Output the (X, Y) coordinate of the center of the cell containing the given text.  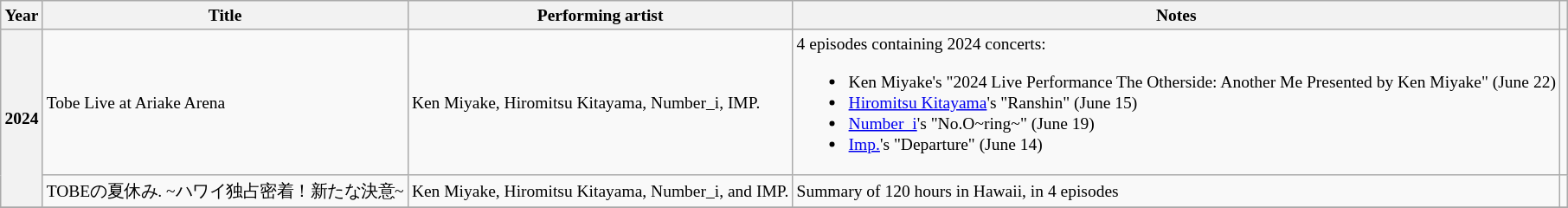
TOBEの夏休み. ~ハワイ独占密着！新たな決意~ (225, 191)
Summary of 120 hours in Hawaii, in 4 episodes (1177, 191)
Tobe Live at Ariake Arena (225, 102)
Title (225, 16)
Year (22, 16)
Ken Miyake, Hiromitsu Kitayama, Number_i, IMP. (601, 102)
2024 (22, 118)
Notes (1177, 16)
Ken Miyake, Hiromitsu Kitayama, Number_i, and IMP. (601, 191)
Performing artist (601, 16)
